Search for the cell housing the specified text and yield its (x, y) center coordinate. 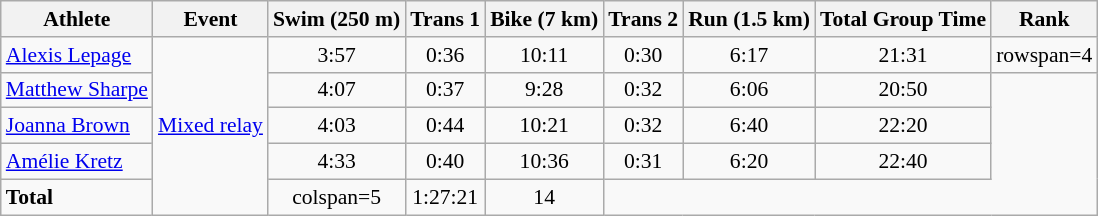
22:20 (903, 126)
Joanna Brown (77, 126)
Rank (1044, 19)
Event (210, 19)
Total Group Time (903, 19)
6:20 (749, 162)
Athlete (77, 19)
20:50 (903, 90)
Trans 2 (643, 19)
Bike (7 km) (544, 19)
6:40 (749, 126)
0:30 (643, 55)
Amélie Kretz (77, 162)
4:33 (336, 162)
0:44 (445, 126)
0:37 (445, 90)
Matthew Sharpe (77, 90)
9:28 (544, 90)
6:06 (749, 90)
0:36 (445, 55)
4:03 (336, 126)
21:31 (903, 55)
10:36 (544, 162)
Trans 1 (445, 19)
0:31 (643, 162)
Swim (250 m) (336, 19)
14 (544, 197)
1:27:21 (445, 197)
Run (1.5 km) (749, 19)
10:11 (544, 55)
rowspan=4 (1044, 55)
6:17 (749, 55)
Alexis Lepage (77, 55)
colspan=5 (336, 197)
22:40 (903, 162)
0:40 (445, 162)
10:21 (544, 126)
3:57 (336, 55)
4:07 (336, 90)
Total (77, 197)
Mixed relay (210, 126)
